Determine the (x, y) coordinate at the center of the cell enclosing the given text.  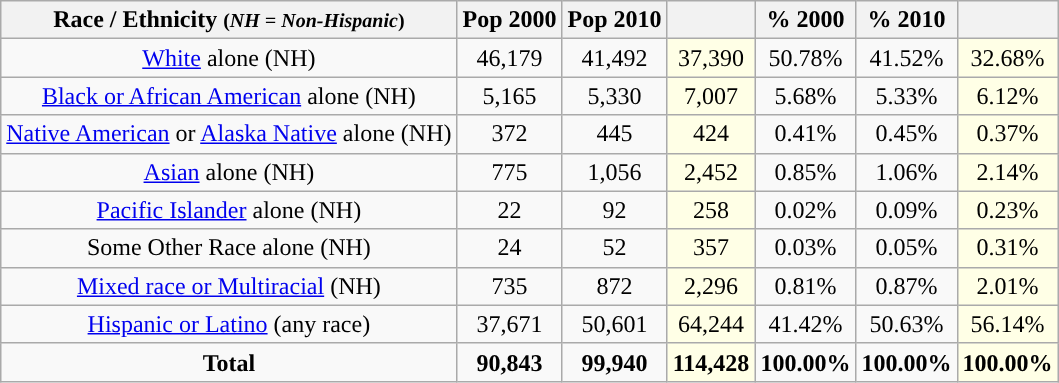
0.45% (906, 134)
0.41% (806, 134)
775 (510, 172)
50.63% (906, 324)
Pacific Islander alone (NH) (229, 210)
Pop 2000 (510, 20)
52 (614, 248)
6.12% (1008, 96)
41.52% (906, 58)
Race / Ethnicity (NH = Non-Hispanic) (229, 20)
445 (614, 134)
24 (510, 248)
41,492 (614, 58)
92 (614, 210)
99,940 (614, 362)
0.05% (906, 248)
32.68% (1008, 58)
5.33% (906, 96)
872 (614, 286)
Asian alone (NH) (229, 172)
% 2000 (806, 20)
0.31% (1008, 248)
Black or African American alone (NH) (229, 96)
1.06% (906, 172)
7,007 (711, 96)
50,601 (614, 324)
22 (510, 210)
46,179 (510, 58)
0.03% (806, 248)
0.09% (906, 210)
Mixed race or Multiracial (NH) (229, 286)
41.42% (806, 324)
37,671 (510, 324)
Pop 2010 (614, 20)
2,296 (711, 286)
1,056 (614, 172)
372 (510, 134)
424 (711, 134)
5,165 (510, 96)
Total (229, 362)
735 (510, 286)
5.68% (806, 96)
64,244 (711, 324)
0.85% (806, 172)
2.14% (1008, 172)
0.37% (1008, 134)
5,330 (614, 96)
90,843 (510, 362)
37,390 (711, 58)
114,428 (711, 362)
50.78% (806, 58)
357 (711, 248)
Native American or Alaska Native alone (NH) (229, 134)
0.23% (1008, 210)
2.01% (1008, 286)
Hispanic or Latino (any race) (229, 324)
2,452 (711, 172)
0.87% (906, 286)
0.81% (806, 286)
White alone (NH) (229, 58)
0.02% (806, 210)
% 2010 (906, 20)
258 (711, 210)
56.14% (1008, 324)
Some Other Race alone (NH) (229, 248)
